From the cell containing the given text, extract its center point as (X, Y) coordinate. 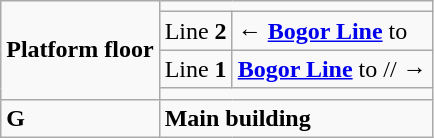
Bogor Line to // → (332, 69)
Line 2 (196, 31)
G (80, 118)
Platform floor (80, 50)
← Bogor Line to (332, 31)
Line 1 (196, 69)
Main building (296, 118)
